Detect which cell encompasses the target text, then output its [X, Y] center coordinate. 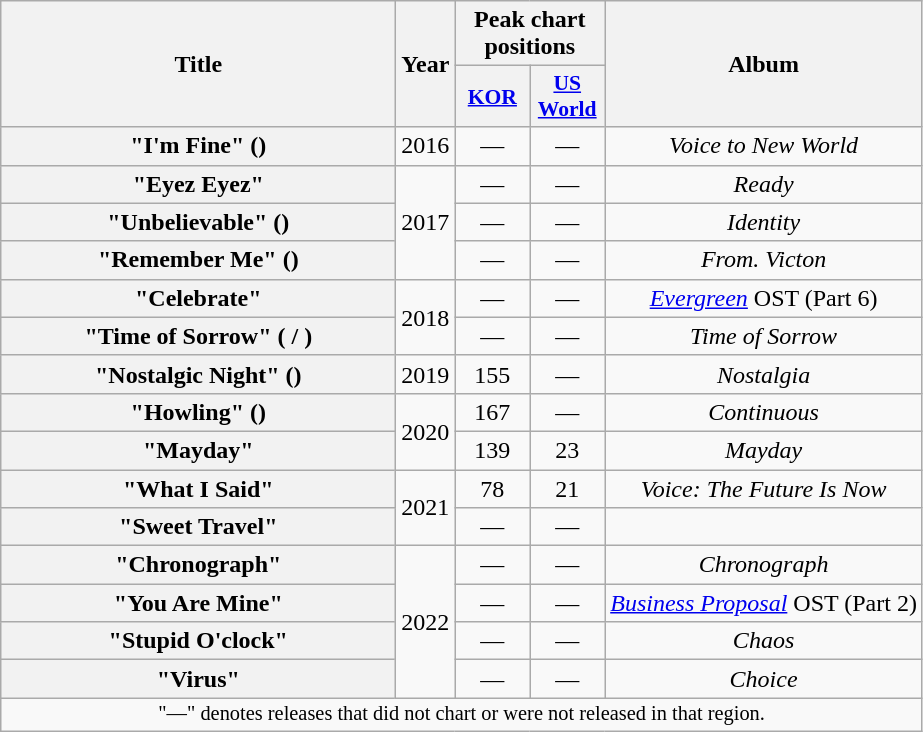
2021 [426, 508]
Choice [764, 679]
Time of Sorrow [764, 336]
2017 [426, 222]
"Unbelievable" () [198, 222]
Title [198, 64]
Continuous [764, 412]
21 [568, 489]
2020 [426, 431]
2018 [426, 317]
"Sweet Travel" [198, 527]
"Nostalgic Night" () [198, 374]
"Howling" () [198, 412]
Peak chart positions [530, 34]
"Time of Sorrow" ( / ) [198, 336]
Voice to New World [764, 146]
Chaos [764, 641]
Chronograph [764, 565]
Year [426, 64]
"Celebrate" [198, 298]
KOR [492, 96]
Voice: The Future Is Now [764, 489]
"Mayday" [198, 450]
From. Victon [764, 260]
Album [764, 64]
Ready [764, 184]
US World [568, 96]
167 [492, 412]
Evergreen OST (Part 6) [764, 298]
139 [492, 450]
Mayday [764, 450]
2016 [426, 146]
"You Are Mine" [198, 603]
"Stupid O'clock" [198, 641]
Business Proposal OST (Part 2) [764, 603]
"Virus" [198, 679]
"Chronograph" [198, 565]
Nostalgia [764, 374]
23 [568, 450]
"—" denotes releases that did not chart or were not released in that region. [462, 715]
155 [492, 374]
"Eyez Eyez" [198, 184]
78 [492, 489]
"I'm Fine" () [198, 146]
Identity [764, 222]
"Remember Me" () [198, 260]
"What I Said" [198, 489]
2022 [426, 622]
2019 [426, 374]
